Return the [x, y] coordinate for the center point of the cell that contains the specified text.  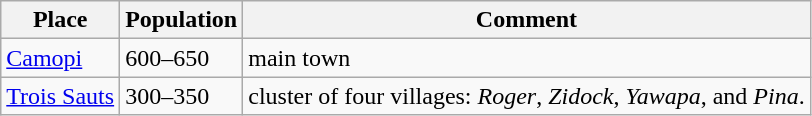
cluster of four villages: Roger, Zidock, Yawapa, and Pina. [526, 96]
Trois Sauts [60, 96]
Place [60, 20]
Comment [526, 20]
Population [182, 20]
Camopi [60, 58]
main town [526, 58]
600–650 [182, 58]
300–350 [182, 96]
